Scan for the cell matching the given text and deliver its (x, y) coordinate at center. 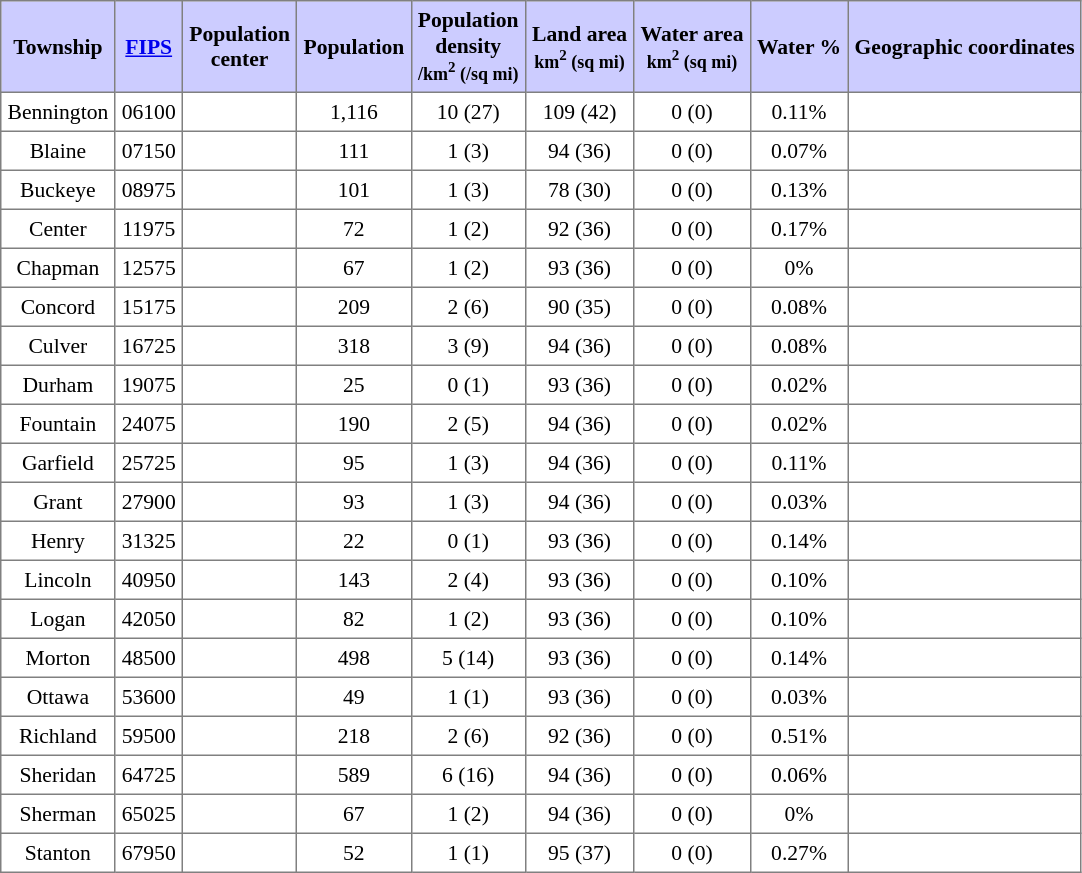
25 (354, 384)
Concord (58, 306)
6 (16) (468, 774)
Logan (58, 618)
Populationcenter (239, 47)
0.17% (799, 228)
67950 (148, 852)
Culver (58, 346)
Durham (58, 384)
Fountain (58, 424)
0.27% (799, 852)
25725 (148, 462)
06100 (148, 112)
12575 (148, 268)
FIPS (148, 47)
19075 (148, 384)
93 (354, 502)
Township (58, 47)
Sherman (58, 814)
48500 (148, 658)
0.51% (799, 736)
318 (354, 346)
Lincoln (58, 580)
218 (354, 736)
Blaine (58, 150)
0.07% (799, 150)
Morton (58, 658)
3 (9) (468, 346)
209 (354, 306)
1,116 (354, 112)
40950 (148, 580)
Geographic coordinates (965, 47)
111 (354, 150)
0.13% (799, 190)
31325 (148, 540)
08975 (148, 190)
Buckeye (58, 190)
2 (5) (468, 424)
Ottawa (58, 696)
498 (354, 658)
16725 (148, 346)
Center (58, 228)
95 (354, 462)
42050 (148, 618)
Stanton (58, 852)
27900 (148, 502)
Water % (799, 47)
59500 (148, 736)
190 (354, 424)
82 (354, 618)
10 (27) (468, 112)
2 (4) (468, 580)
90 (35) (579, 306)
Sheridan (58, 774)
Bennington (58, 112)
24075 (148, 424)
53600 (148, 696)
72 (354, 228)
Henry (58, 540)
143 (354, 580)
0.06% (799, 774)
11975 (148, 228)
Land areakm2 (sq mi) (579, 47)
78 (30) (579, 190)
Populationdensity/km2 (/sq mi) (468, 47)
64725 (148, 774)
Population (354, 47)
07150 (148, 150)
101 (354, 190)
5 (14) (468, 658)
15175 (148, 306)
Richland (58, 736)
Garfield (58, 462)
95 (37) (579, 852)
52 (354, 852)
589 (354, 774)
49 (354, 696)
65025 (148, 814)
Grant (58, 502)
Chapman (58, 268)
109 (42) (579, 112)
22 (354, 540)
Water areakm2 (sq mi) (692, 47)
